Search for the cell housing the specified text and yield its (X, Y) center coordinate. 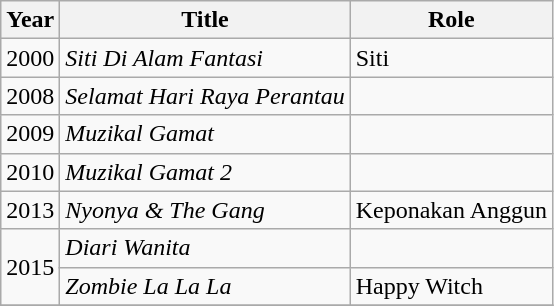
2000 (30, 58)
Happy Witch (451, 286)
2010 (30, 172)
2009 (30, 134)
2015 (30, 267)
Title (205, 20)
Zombie La La La (205, 286)
2008 (30, 96)
Siti (451, 58)
Nyonya & The Gang (205, 210)
Diari Wanita (205, 248)
Keponakan Anggun (451, 210)
Selamat Hari Raya Perantau (205, 96)
2013 (30, 210)
Siti Di Alam Fantasi (205, 58)
Year (30, 20)
Muzikal Gamat (205, 134)
Muzikal Gamat 2 (205, 172)
Role (451, 20)
